Extract the (X, Y) coordinate from the center of the cell holding the provided text.  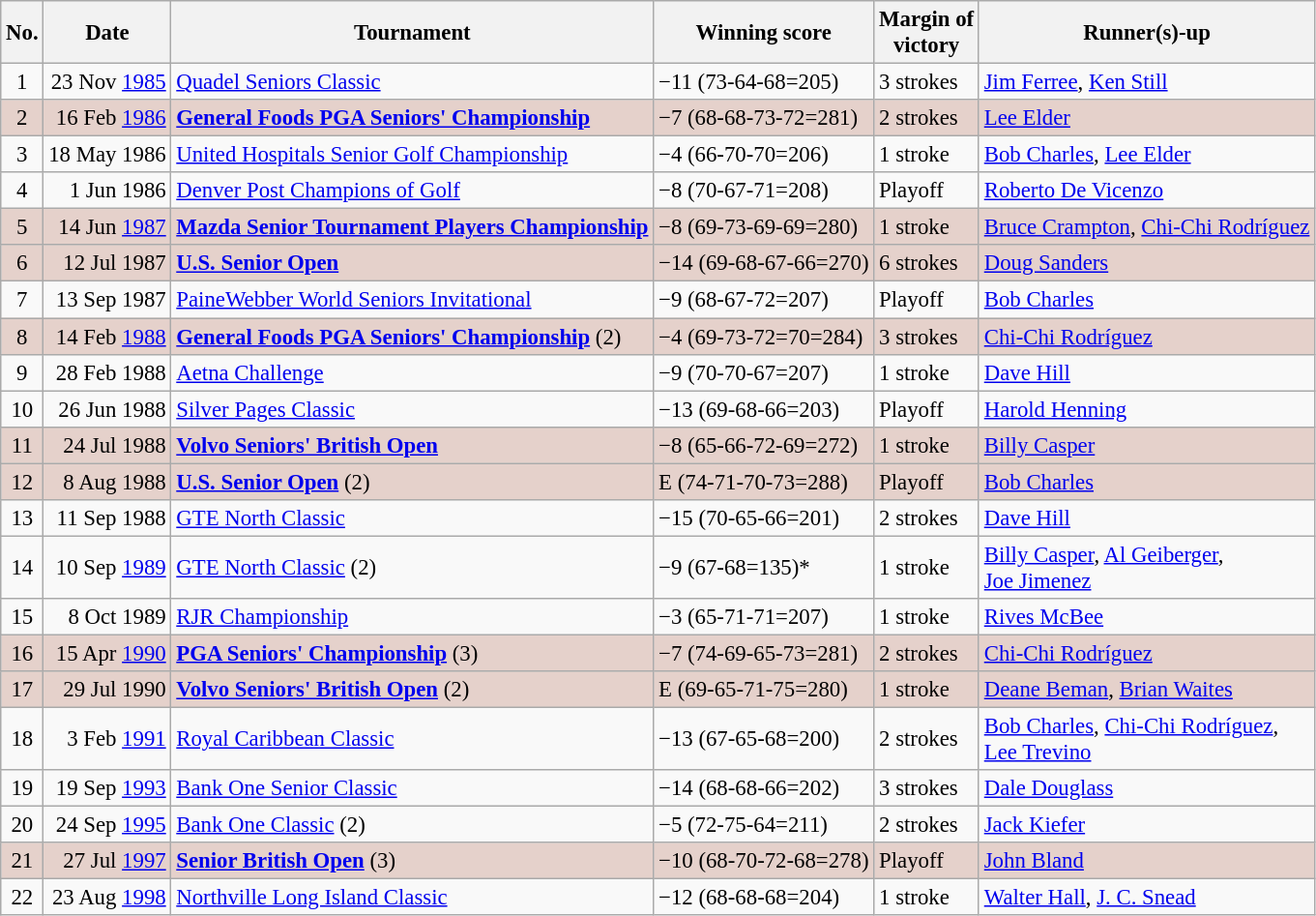
3 Feb 1991 (107, 739)
29 Jul 1990 (107, 690)
Aetna Challenge (412, 372)
14 Feb 1988 (107, 337)
1 Jun 1986 (107, 191)
21 (22, 861)
Denver Post Champions of Golf (412, 191)
Billy Casper, Al Geiberger, Joe Jimenez (1147, 567)
17 (22, 690)
Bob Charles, Chi-Chi Rodríguez, Lee Trevino (1147, 739)
E (69-65-71-75=280) (764, 690)
Bruce Crampton, Chi-Chi Rodríguez (1147, 227)
−15 (70-65-66=201) (764, 518)
Northville Long Island Classic (412, 898)
Quadel Seniors Classic (412, 82)
−8 (69-73-69-69=280) (764, 227)
Rives McBee (1147, 617)
18 May 1986 (107, 155)
4 (22, 191)
Royal Caribbean Classic (412, 739)
−9 (67-68=135)* (764, 567)
PGA Seniors' Championship (3) (412, 653)
19 Sep 1993 (107, 788)
GTE North Classic (2) (412, 567)
Runner(s)-up (1147, 33)
15 (22, 617)
−4 (69-73-72=70=284) (764, 337)
−9 (68-67-72=207) (764, 300)
Silver Pages Classic (412, 409)
Roberto De Vicenzo (1147, 191)
RJR Championship (412, 617)
18 (22, 739)
General Foods PGA Seniors' Championship (2) (412, 337)
14 Jun 1987 (107, 227)
U.S. Senior Open (2) (412, 482)
−14 (69-68-67-66=270) (764, 264)
Volvo Seniors' British Open (412, 445)
16 Feb 1986 (107, 118)
8 Aug 1988 (107, 482)
−3 (65-71-71=207) (764, 617)
13 (22, 518)
E (74-71-70-73=288) (764, 482)
John Bland (1147, 861)
6 (22, 264)
Bank One Classic (2) (412, 825)
27 Jul 1997 (107, 861)
PaineWebber World Seniors Invitational (412, 300)
7 (22, 300)
5 (22, 227)
3 (22, 155)
23 Nov 1985 (107, 82)
Volvo Seniors' British Open (2) (412, 690)
−8 (70-67-71=208) (764, 191)
−8 (65-66-72-69=272) (764, 445)
−7 (68-68-73-72=281) (764, 118)
Walter Hall, J. C. Snead (1147, 898)
−14 (68-68-66=202) (764, 788)
Senior British Open (3) (412, 861)
10 (22, 409)
19 (22, 788)
2 (22, 118)
−10 (68-70-72-68=278) (764, 861)
6 strokes (926, 264)
1 (22, 82)
No. (22, 33)
−5 (72-75-64=211) (764, 825)
−12 (68-68-68=204) (764, 898)
Jim Ferree, Ken Still (1147, 82)
General Foods PGA Seniors' Championship (412, 118)
Harold Henning (1147, 409)
Doug Sanders (1147, 264)
United Hospitals Senior Golf Championship (412, 155)
13 Sep 1987 (107, 300)
Lee Elder (1147, 118)
Billy Casper (1147, 445)
20 (22, 825)
Dale Douglass (1147, 788)
−13 (67-65-68=200) (764, 739)
−7 (74-69-65-73=281) (764, 653)
Date (107, 33)
−9 (70-70-67=207) (764, 372)
−13 (69-68-66=203) (764, 409)
14 (22, 567)
12 (22, 482)
28 Feb 1988 (107, 372)
22 (22, 898)
8 (22, 337)
11 (22, 445)
24 Jul 1988 (107, 445)
Mazda Senior Tournament Players Championship (412, 227)
9 (22, 372)
U.S. Senior Open (412, 264)
15 Apr 1990 (107, 653)
24 Sep 1995 (107, 825)
GTE North Classic (412, 518)
10 Sep 1989 (107, 567)
16 (22, 653)
−11 (73-64-68=205) (764, 82)
−4 (66-70-70=206) (764, 155)
8 Oct 1989 (107, 617)
Bob Charles, Lee Elder (1147, 155)
Tournament (412, 33)
23 Aug 1998 (107, 898)
12 Jul 1987 (107, 264)
11 Sep 1988 (107, 518)
Bank One Senior Classic (412, 788)
26 Jun 1988 (107, 409)
Winning score (764, 33)
Deane Beman, Brian Waites (1147, 690)
Margin ofvictory (926, 33)
Jack Kiefer (1147, 825)
